Locate the cell with the specified text and output its (X, Y) center coordinate. 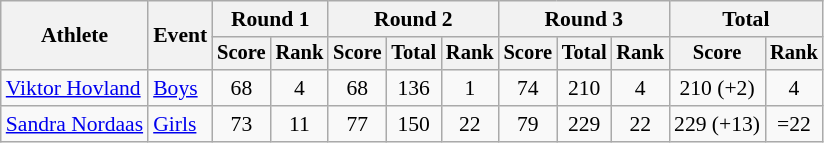
79 (528, 124)
77 (357, 124)
Boys (180, 88)
210 (584, 88)
229 (+13) (717, 124)
136 (414, 88)
Event (180, 36)
Round 2 (413, 19)
11 (300, 124)
150 (414, 124)
73 (241, 124)
Viktor Hovland (74, 88)
=22 (794, 124)
Round 3 (584, 19)
74 (528, 88)
Sandra Nordaas (74, 124)
Round 1 (270, 19)
229 (584, 124)
1 (470, 88)
Athlete (74, 36)
210 (+2) (717, 88)
Girls (180, 124)
